Pinpoint the cell where the given text exists, returning its [X, Y] midpoint coordinate. 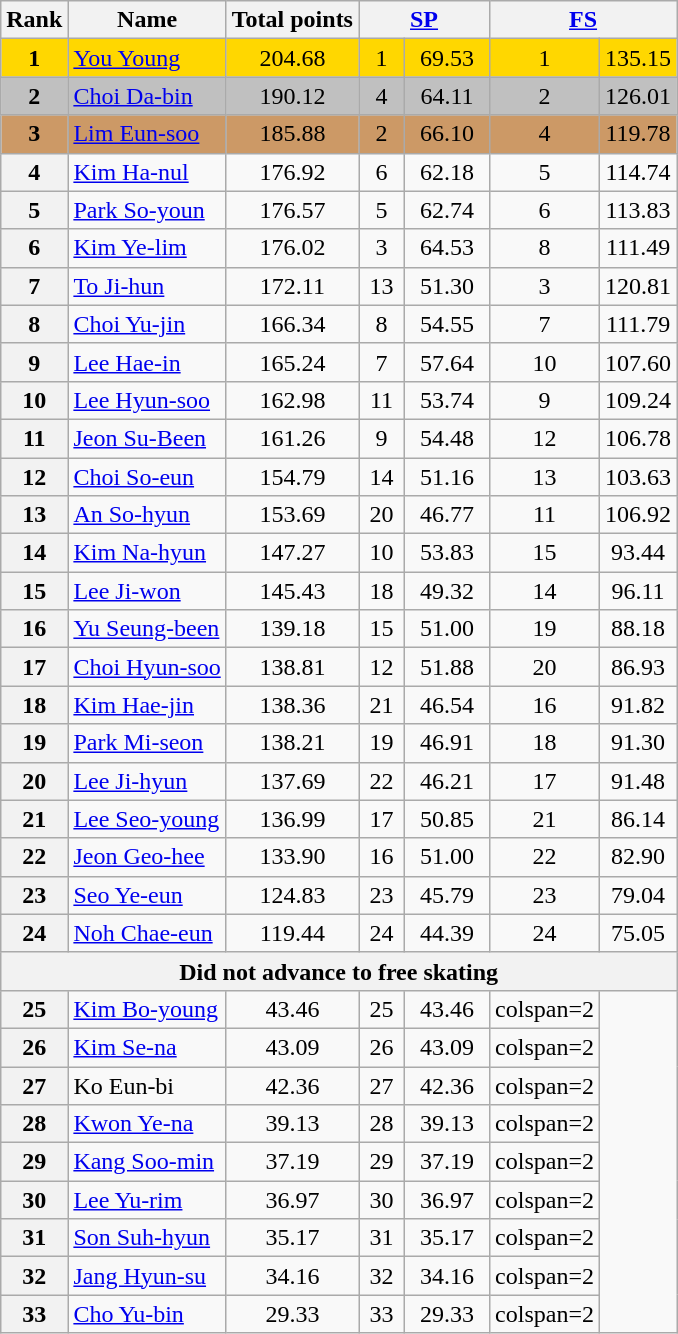
Jeon Su-Been [147, 438]
46.54 [446, 705]
Cho Yu-bin [147, 1314]
SP [424, 20]
161.26 [292, 438]
136.99 [292, 819]
57.64 [446, 362]
86.14 [638, 819]
Park Mi-seon [147, 743]
93.44 [638, 553]
86.93 [638, 667]
Ko Eun-bi [147, 1085]
190.12 [292, 96]
126.01 [638, 96]
Kim Na-hyun [147, 553]
An So-hyun [147, 515]
Kim Hae-jin [147, 705]
176.02 [292, 248]
Lee Hae-in [147, 362]
172.11 [292, 286]
124.83 [292, 895]
75.05 [638, 933]
Kim Ha-nul [147, 172]
Total points [292, 20]
119.78 [638, 134]
62.74 [446, 210]
Rank [34, 20]
109.24 [638, 400]
145.43 [292, 591]
Park So-youn [147, 210]
Jeon Geo-hee [147, 857]
Lee Hyun-soo [147, 400]
114.74 [638, 172]
44.39 [446, 933]
62.18 [446, 172]
111.79 [638, 324]
103.63 [638, 477]
153.69 [292, 515]
Lee Ji-won [147, 591]
147.27 [292, 553]
165.24 [292, 362]
Kang Soo-min [147, 1162]
Seo Ye-eun [147, 895]
FS [584, 20]
154.79 [292, 477]
138.21 [292, 743]
204.68 [292, 58]
139.18 [292, 629]
51.88 [446, 667]
Choi Da-bin [147, 96]
88.18 [638, 629]
53.83 [446, 553]
166.34 [292, 324]
Kim Bo-young [147, 1009]
106.92 [638, 515]
91.82 [638, 705]
Kim Ye-lim [147, 248]
66.10 [446, 134]
You Young [147, 58]
82.90 [638, 857]
Did not advance to free skating [339, 971]
45.79 [446, 895]
53.74 [446, 400]
106.78 [638, 438]
69.53 [446, 58]
111.49 [638, 248]
176.57 [292, 210]
Son Suh-hyun [147, 1238]
64.53 [446, 248]
79.04 [638, 895]
Lee Ji-hyun [147, 781]
Kim Se-na [147, 1047]
To Ji-hun [147, 286]
Jang Hyun-su [147, 1276]
46.91 [446, 743]
Yu Seung-been [147, 629]
120.81 [638, 286]
Lee Yu-rim [147, 1200]
Kwon Ye-na [147, 1124]
46.21 [446, 781]
Choi Hyun-soo [147, 667]
96.11 [638, 591]
64.11 [446, 96]
113.83 [638, 210]
135.15 [638, 58]
51.16 [446, 477]
54.48 [446, 438]
185.88 [292, 134]
Name [147, 20]
Lim Eun-soo [147, 134]
107.60 [638, 362]
Noh Chae-eun [147, 933]
46.77 [446, 515]
176.92 [292, 172]
Lee Seo-young [147, 819]
162.98 [292, 400]
133.90 [292, 857]
Choi Yu-jin [147, 324]
Choi So-eun [147, 477]
49.32 [446, 591]
91.48 [638, 781]
137.69 [292, 781]
138.81 [292, 667]
51.30 [446, 286]
50.85 [446, 819]
54.55 [446, 324]
119.44 [292, 933]
91.30 [638, 743]
138.36 [292, 705]
